Capture the cell that displays the provided text and extract its (X, Y) central coordinate. 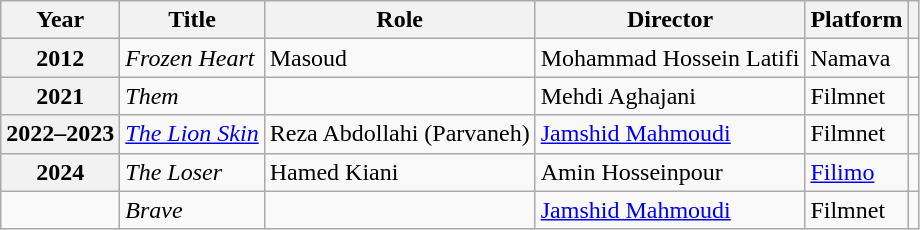
Filimo (856, 172)
Hamed Kiani (400, 172)
Role (400, 20)
2012 (60, 58)
Masoud (400, 58)
Platform (856, 20)
Amin Hosseinpour (670, 172)
The Loser (192, 172)
Director (670, 20)
Year (60, 20)
2021 (60, 96)
Mehdi Aghajani (670, 96)
2022–2023 (60, 134)
The Lion Skin (192, 134)
2024 (60, 172)
Frozen Heart (192, 58)
Mohammad Hossein Latifi (670, 58)
Namava (856, 58)
Reza Abdollahi (Parvaneh) (400, 134)
Title (192, 20)
Them (192, 96)
Brave (192, 210)
